From the cell containing the given text, extract its center point as [X, Y] coordinate. 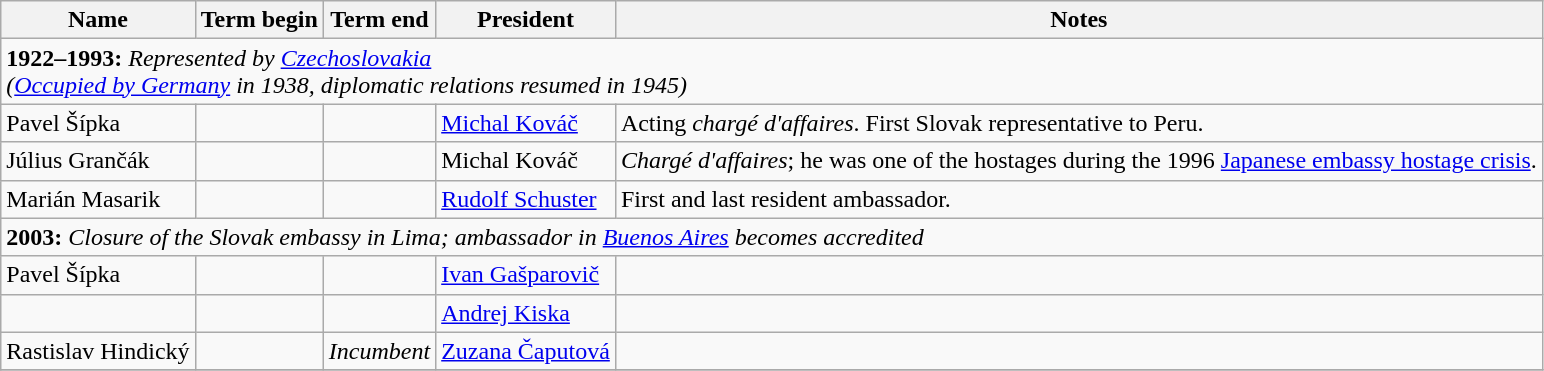
Term end [379, 20]
Acting chargé d'affaires. First Slovak representative to Peru. [1078, 123]
Andrej Kiska [526, 313]
Incumbent [379, 351]
Name [98, 20]
2003: Closure of the Slovak embassy in Lima; ambassador in Buenos Aires becomes accredited [772, 237]
Rudolf Schuster [526, 199]
Ivan Gašparovič [526, 275]
First and last resident ambassador. [1078, 199]
Július Grančák [98, 161]
Chargé d'affaires; he was one of the hostages during the 1996 Japanese embassy hostage crisis. [1078, 161]
Marián Masarik [98, 199]
President [526, 20]
Term begin [259, 20]
1922–1993: Represented by Czechoslovakia(Occupied by Germany in 1938, diplomatic relations resumed in 1945) [772, 72]
Zuzana Čaputová [526, 351]
Notes [1078, 20]
Rastislav Hindický [98, 351]
